Capture the cell that displays the provided text and extract its [x, y] central coordinate. 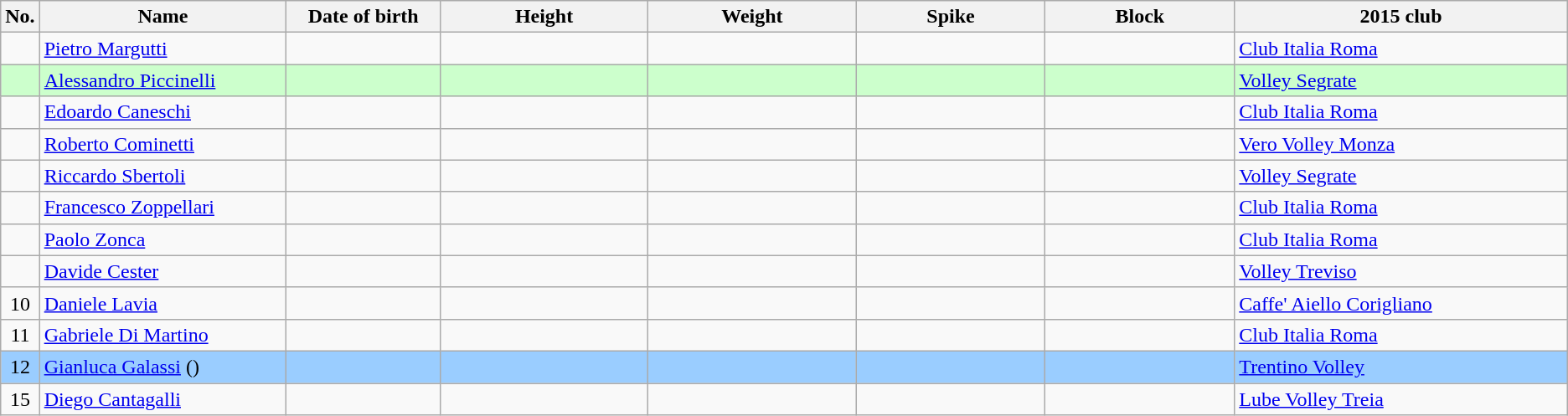
Lube Volley Treia [1400, 399]
2015 club [1400, 17]
No. [20, 17]
Caffe' Aiello Corigliano [1400, 303]
Edoardo Caneschi [162, 112]
Davide Cester [162, 271]
Gianluca Galassi () [162, 367]
Gabriele Di Martino [162, 335]
Francesco Zoppellari [162, 208]
Date of birth [364, 17]
Daniele Lavia [162, 303]
Paolo Zonca [162, 239]
11 [20, 335]
Riccardo Sbertoli [162, 176]
Height [544, 17]
Volley Treviso [1400, 271]
Name [162, 17]
Diego Cantagalli [162, 399]
12 [20, 367]
10 [20, 303]
Trentino Volley [1400, 367]
Pietro Margutti [162, 49]
Roberto Cominetti [162, 144]
15 [20, 399]
Alessandro Piccinelli [162, 80]
Vero Volley Monza [1400, 144]
Weight [752, 17]
Block [1140, 17]
Spike [951, 17]
